Search for the cell housing the specified text and yield its (X, Y) center coordinate. 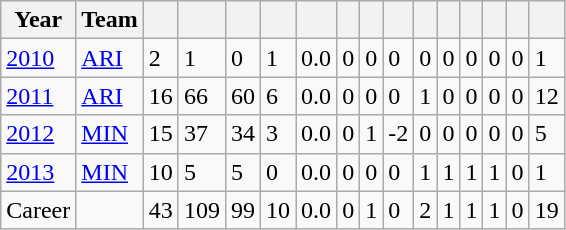
15 (160, 134)
66 (202, 96)
43 (160, 210)
60 (242, 96)
99 (242, 210)
16 (160, 96)
3 (278, 134)
2013 (38, 172)
Career (38, 210)
2010 (38, 58)
6 (278, 96)
2011 (38, 96)
19 (546, 210)
Team (110, 20)
109 (202, 210)
34 (242, 134)
-2 (398, 134)
Year (38, 20)
2012 (38, 134)
37 (202, 134)
12 (546, 96)
